Provide the (x, y) coordinate of the cell's center where the given text is located.  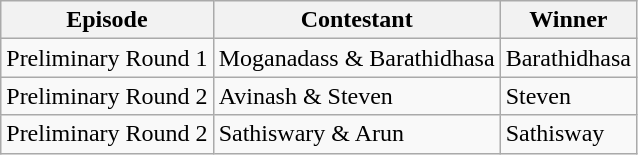
Avinash & Steven (356, 96)
Sathiswary & Arun (356, 134)
Preliminary Round 1 (107, 58)
Barathidhasa (568, 58)
Episode (107, 20)
Moganadass & Barathidhasa (356, 58)
Sathisway (568, 134)
Contestant (356, 20)
Winner (568, 20)
Steven (568, 96)
